Detect which cell encompasses the target text, then output its [X, Y] center coordinate. 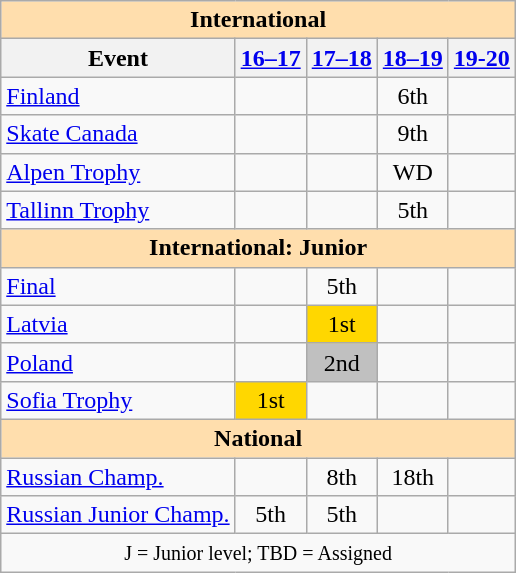
17–18 [342, 58]
2nd [342, 362]
Russian Champ. [118, 477]
Finland [118, 96]
J = Junior level; TBD = Assigned [258, 553]
18th [412, 477]
18–19 [412, 58]
Russian Junior Champ. [118, 515]
9th [412, 134]
8th [342, 477]
International: Junior [258, 248]
International [258, 20]
WD [412, 172]
Event [118, 58]
Tallinn Trophy [118, 210]
Alpen Trophy [118, 172]
19-20 [482, 58]
6th [412, 96]
National [258, 438]
Latvia [118, 324]
Sofia Trophy [118, 400]
16–17 [270, 58]
Final [118, 286]
Poland [118, 362]
Skate Canada [118, 134]
